Locate the cell with the specified text and output its [x, y] center coordinate. 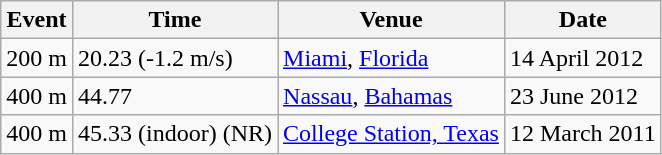
Miami, Florida [392, 58]
Time [174, 20]
12 March 2011 [582, 134]
45.33 (indoor) (NR) [174, 134]
College Station, Texas [392, 134]
Nassau, Bahamas [392, 96]
14 April 2012 [582, 58]
23 June 2012 [582, 96]
Event [37, 20]
20.23 (-1.2 m/s) [174, 58]
Venue [392, 20]
Date [582, 20]
44.77 [174, 96]
200 m [37, 58]
